Scan for the cell matching the given text and deliver its (X, Y) coordinate at center. 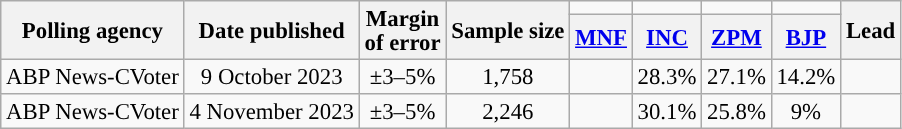
Lead (871, 30)
Polling agency (92, 30)
25.8% (736, 112)
Sample size (508, 30)
ZPM (736, 38)
INC (666, 38)
9% (806, 112)
30.1% (666, 112)
BJP (806, 38)
14.2% (806, 78)
1,758 (508, 78)
2,246 (508, 112)
4 November 2023 (272, 112)
MNF (601, 38)
Marginof error (402, 30)
Date published (272, 30)
28.3% (666, 78)
9 October 2023 (272, 78)
27.1% (736, 78)
